Identify which cell holds the provided text, then report its (X, Y) central coordinate. 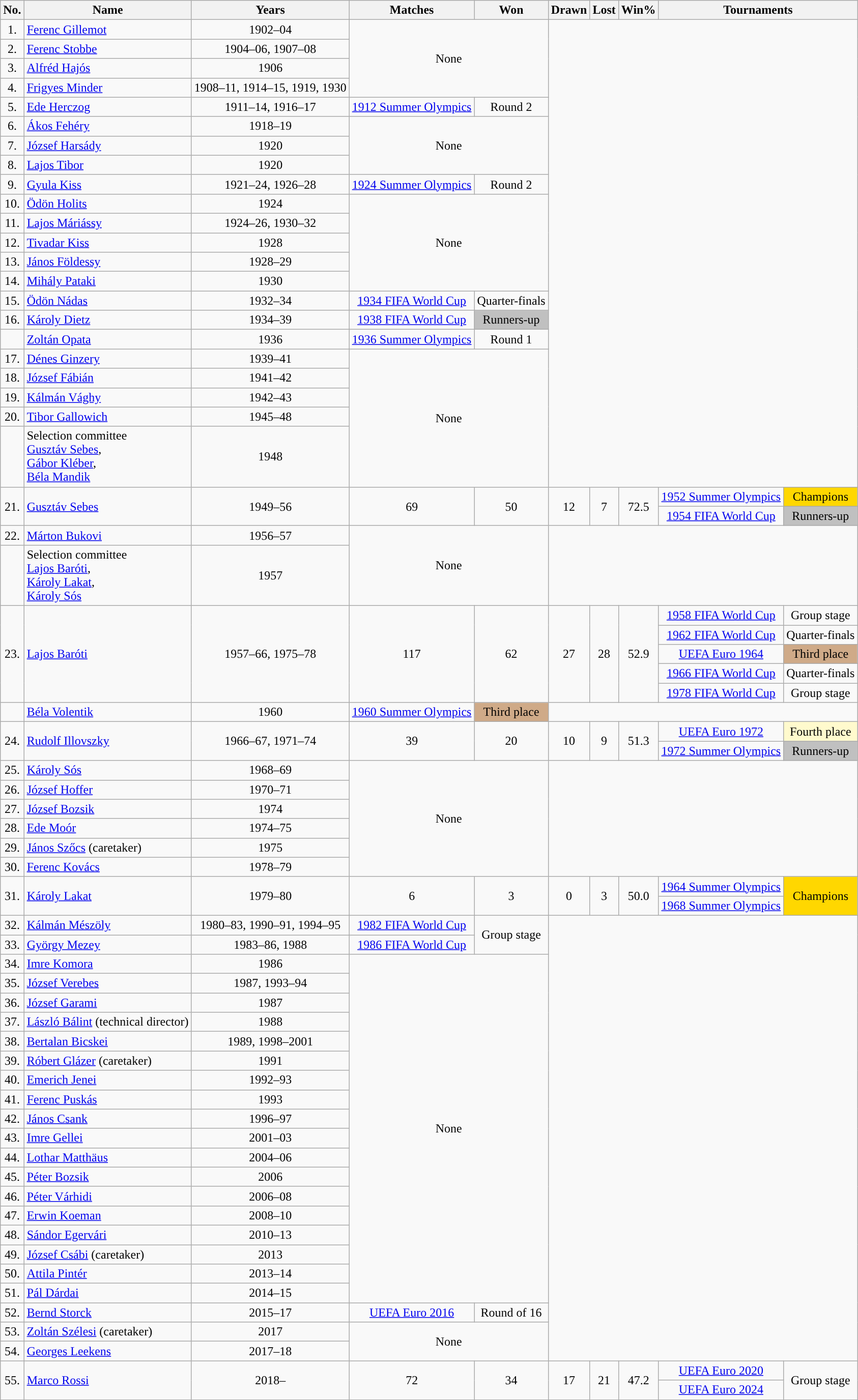
53. (12, 1332)
Zoltán Szélesi (caretaker) (108, 1332)
31. (12, 896)
2017–18 (270, 1351)
48. (12, 1235)
49. (12, 1254)
69 (412, 506)
50 (511, 506)
1942–43 (270, 397)
42. (12, 1119)
2014–15 (270, 1293)
1934 FIFA World Cup (412, 301)
Gyula Kiss (108, 184)
Ákos Fehéry (108, 126)
Kálmán Vághy (108, 397)
47. (12, 1215)
43. (12, 1138)
Georges Leekens (108, 1351)
23. (12, 654)
Imre Komora (108, 964)
1. (12, 30)
UEFA Euro 2016 (412, 1312)
52. (12, 1312)
Károly Sós (108, 770)
Fourth place (820, 732)
18. (12, 378)
UEFA Euro 1964 (721, 654)
7 (604, 506)
1988 (270, 1022)
2013 (270, 1254)
Frigyes Minder (108, 87)
41. (12, 1099)
1960 (270, 712)
35. (12, 983)
36. (12, 1003)
Ede Moór (108, 828)
1956–57 (270, 535)
Károly Lakat (108, 896)
1924 (270, 203)
1938 FIFA World Cup (412, 320)
46. (12, 1196)
Péter Bozsik (108, 1177)
1949–56 (270, 506)
21. (12, 506)
József Harsády (108, 145)
2013–14 (270, 1274)
1992–93 (270, 1080)
Lost (604, 10)
1979–80 (270, 896)
Tibor Gallowich (108, 417)
1934–39 (270, 320)
No. (12, 10)
40. (12, 1080)
Béla Volentik (108, 712)
Won (511, 10)
János Földessy (108, 262)
UEFA Euro 2020 (721, 1370)
39. (12, 1061)
Dénes Ginzery (108, 359)
54. (12, 1351)
Drawn (569, 10)
Tivadar Kiss (108, 243)
10 (569, 741)
János Csank (108, 1119)
Péter Várhidi (108, 1196)
József Csábi (caretaker) (108, 1254)
1954 FIFA World Cup (721, 516)
28 (604, 654)
Selection committee Lajos Baróti, Károly Lakat, Károly Sós (108, 575)
2008–10 (270, 1215)
Lajos Tibor (108, 165)
1966–67, 1971–74 (270, 741)
1975 (270, 848)
1918–19 (270, 126)
1972 Summer Olympics (721, 751)
2006 (270, 1177)
Rudolf Illovszky (108, 741)
20 (511, 741)
Marco Rossi (108, 1380)
1911–14, 1916–17 (270, 107)
14. (12, 281)
38. (12, 1041)
Márton Bukovi (108, 535)
9. (12, 184)
1936 (270, 339)
55. (12, 1380)
17. (12, 359)
2017 (270, 1332)
József Hoffer (108, 790)
1939–41 (270, 359)
13. (12, 262)
Gusztáv Sebes (108, 506)
1928–29 (270, 262)
1945–48 (270, 417)
27. (12, 809)
1982 FIFA World Cup (412, 925)
1962 FIFA World Cup (721, 634)
27 (569, 654)
1921–24, 1926–28 (270, 184)
6 (412, 896)
12 (569, 506)
Zoltán Opata (108, 339)
2001–03 (270, 1138)
16. (12, 320)
Bernd Storck (108, 1312)
62 (511, 654)
József Fábián (108, 378)
28. (12, 828)
2015–17 (270, 1312)
József Garami (108, 1003)
1987, 1993–94 (270, 983)
1936 Summer Olympics (412, 339)
30. (12, 867)
15. (12, 301)
1932–34 (270, 301)
1987 (270, 1003)
10. (12, 203)
29. (12, 848)
0 (569, 896)
34. (12, 964)
1991 (270, 1061)
1948 (270, 457)
5. (12, 107)
20. (12, 417)
Ödön Holits (108, 203)
Pál Dárdai (108, 1293)
1996–97 (270, 1119)
1989, 1998–2001 (270, 1041)
2010–13 (270, 1235)
1952 Summer Olympics (721, 497)
Imre Gellei (108, 1138)
Ferenc Puskás (108, 1099)
János Szőcs (caretaker) (108, 848)
Lothar Matthäus (108, 1157)
37. (12, 1022)
1968 Summer Olympics (721, 906)
1986 (270, 964)
26. (12, 790)
7. (12, 145)
Tournaments (758, 10)
1928 (270, 243)
39 (412, 741)
1958 FIFA World Cup (721, 615)
1978–79 (270, 867)
1966 FIFA World Cup (721, 674)
3. (12, 68)
1978 FIFA World Cup (721, 693)
1974 (270, 809)
72.5 (638, 506)
UEFA Euro 2024 (721, 1390)
47.2 (638, 1380)
József Verebes (108, 983)
2006–08 (270, 1196)
Round 1 (511, 339)
József Bozsik (108, 809)
44. (12, 1157)
2018– (270, 1380)
50. (12, 1274)
Ferenc Gillemot (108, 30)
50.0 (638, 896)
8. (12, 165)
6. (12, 126)
Mihály Pataki (108, 281)
Ferenc Kovács (108, 867)
1964 Summer Olympics (721, 886)
Win% (638, 10)
12. (12, 243)
Name (108, 10)
72 (412, 1380)
19. (12, 397)
György Mezey (108, 945)
22. (12, 535)
Selection committee Gusztáv Sebes, Gábor Kléber, Béla Mandik (108, 457)
11. (12, 223)
32. (12, 925)
Round of 16 (511, 1312)
1983–86, 1988 (270, 945)
1986 FIFA World Cup (412, 945)
1957 (270, 575)
117 (412, 654)
52.9 (638, 654)
Attila Pintér (108, 1274)
1924–26, 1930–32 (270, 223)
Alfréd Hajós (108, 68)
1908–11, 1914–15, 1919, 1930 (270, 87)
UEFA Euro 1972 (721, 732)
1968–69 (270, 770)
Károly Dietz (108, 320)
1970–71 (270, 790)
25. (12, 770)
1993 (270, 1099)
1912 Summer Olympics (412, 107)
1924 Summer Olympics (412, 184)
Bertalan Bicskei (108, 1041)
1904–06, 1907–08 (270, 49)
1906 (270, 68)
Lajos Máriássy (108, 223)
Róbert Glázer (caretaker) (108, 1061)
34 (511, 1380)
Ödön Nádas (108, 301)
45. (12, 1177)
Ede Herczog (108, 107)
Erwin Koeman (108, 1215)
1930 (270, 281)
2. (12, 49)
33. (12, 945)
Ferenc Stobbe (108, 49)
Matches (412, 10)
9 (604, 741)
51. (12, 1293)
4. (12, 87)
1974–75 (270, 828)
1960 Summer Olympics (412, 712)
Lajos Baróti (108, 654)
1957–66, 1975–78 (270, 654)
László Bálint (technical director) (108, 1022)
51.3 (638, 741)
Kálmán Mészöly (108, 925)
17 (569, 1380)
1980–83, 1990–91, 1994–95 (270, 925)
2004–06 (270, 1157)
Emerich Jenei (108, 1080)
1902–04 (270, 30)
21 (604, 1380)
Sándor Egervári (108, 1235)
1941–42 (270, 378)
Years (270, 10)
24. (12, 741)
